Extract the [X, Y] coordinate from the center of the cell holding the provided text.  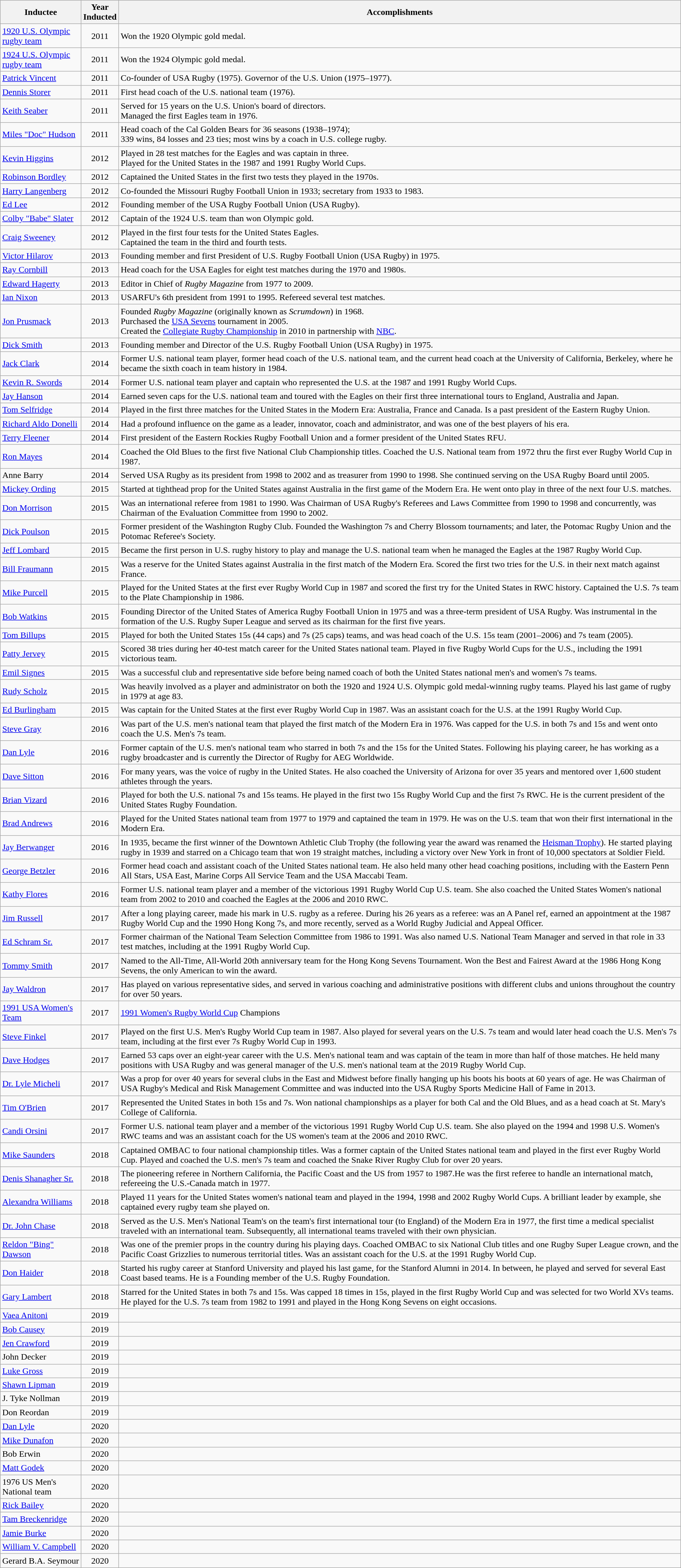
Bob Causey [41, 1329]
William V. Campbell [41, 1547]
Vaea Anitoni [41, 1316]
Year Inducted [100, 12]
Mike Saunders [41, 1154]
Founding member of the USA Rugby Football Union (USA Rugby). [399, 204]
Luke Gross [41, 1371]
Jay Waldron [41, 989]
Co-founder of USA Rugby (1975). Governor of the U.S. Union (1975–1977). [399, 78]
Tommy Smith [41, 965]
Victor Hilarov [41, 256]
Head coach for the USA Eagles for eight test matches during the 1970 and 1980s. [399, 270]
Ray Cornbill [41, 270]
Founding member and first President of U.S. Rugby Football Union (USA Rugby) in 1975. [399, 256]
Had a profound influence on the game as a leader, innovator, coach and administrator, and was one of the best players of his era. [399, 424]
Played in the first four tests for the United States Eagles. Captained the team in the third and fourth tests. [399, 237]
Tom Billups [41, 635]
Jeff Lombard [41, 550]
Craig Sweeney [41, 237]
Dave Sitton [41, 776]
Dick Smith [41, 345]
Ian Nixon [41, 298]
Tom Selfridge [41, 410]
Played for both the United States 15s (44 caps) and 7s (25 caps) teams, and was head coach of the U.S. 15s team (2001–2006) and 7s team (2005). [399, 635]
Denis Shanagher Sr. [41, 1178]
Rudy Scholz [41, 691]
Served USA Rugby as its president from 1998 to 2002 and as treasurer from 1990 to 1998. She continued serving on the USA Rugby Board until 2005. [399, 475]
Brian Vizard [41, 799]
Ed Burlingham [41, 710]
Jay Hanson [41, 396]
First president of the Eastern Rockies Rugby Football Union and a former president of the United States RFU. [399, 438]
Patty Jervey [41, 654]
Harry Langenberg [41, 191]
Steve Finkel [41, 1037]
George Betzler [41, 871]
Dick Poulson [41, 532]
Ed Schram Sr. [41, 942]
Don Morrison [41, 508]
Captain of the 1924 U.S. team than won Olympic gold. [399, 218]
Miles "Doc" Hudson [41, 135]
Mike Purcell [41, 593]
Was captain for the United States at the first ever Rugby World Cup in 1987. Was an assistant coach for the U.S. at the 1991 Rugby World Cup. [399, 710]
Colby "Babe" Slater [41, 218]
Captained the United States in the first two tests they played in the 1970s. [399, 177]
1976 US Men's National team [41, 1486]
Served for 15 years on the U.S. Union's board of directors. Managed the first Eagles team in 1976. [399, 111]
Kevin R. Swords [41, 382]
Gerard B.A. Seymour [41, 1561]
Accomplishments [399, 12]
Bill Fraumann [41, 569]
Was a successful club and representative side before being named coach of both the United States national men's and women's 7s teams. [399, 673]
Terry Fleener [41, 438]
Gary Lambert [41, 1297]
Tim O'Brien [41, 1107]
Richard Aldo Donelli [41, 424]
Matt Godek [41, 1468]
Jon Prusmack [41, 321]
Keith Seaber [41, 111]
Don Reordan [41, 1412]
Shawn Lipman [41, 1385]
Founding member and Director of the U.S. Rugby Football Union (USA Rugby) in 1975. [399, 345]
John Decker [41, 1357]
Former U.S. national team player and captain who represented the U.S. at the 1987 and 1991 Rugby World Cups. [399, 382]
Reldon "Bing" Dawson [41, 1250]
First head coach of the U.S. national team (1976). [399, 92]
J. Tyke Nollman [41, 1399]
Anne Barry [41, 475]
Kathy Flores [41, 895]
Robinson Bordley [41, 177]
Dr. Lyle Micheli [41, 1084]
1924 U.S. Olympic rugby team [41, 60]
Dave Hodges [41, 1060]
Won the 1920 Olympic gold medal. [399, 36]
1991 USA Women's Team [41, 1013]
Brad Andrews [41, 823]
Mickey Ording [41, 489]
Candi Orsini [41, 1131]
Inductee [41, 12]
Ron Mayes [41, 456]
Played in 28 test matches for the Eagles and was captain in three. Played for the United States in the 1987 and 1991 Rugby World Cups. [399, 158]
Head coach of the Cal Golden Bears for 36 seasons (1938–1974); 339 wins, 84 losses and 23 ties; most wins by a coach in U.S. college rugby. [399, 135]
1991 Women's Rugby World Cup Champions [399, 1013]
Dennis Storer [41, 92]
Steve Gray [41, 729]
USARFU's 6th president from 1991 to 1995. Refereed several test matches. [399, 298]
Became the first person in U.S. rugby history to play and manage the U.S. national team when he managed the Eagles at the 1987 Rugby World Cup. [399, 550]
1920 U.S. Olympic rugby team [41, 36]
Emil Signes [41, 673]
Bob Erwin [41, 1454]
Edward Hagerty [41, 284]
Ed Lee [41, 204]
Co-founded the Missouri Rugby Football Union in 1933; secretary from 1933 to 1983. [399, 191]
Jamie Burke [41, 1533]
Patrick Vincent [41, 78]
Mike Dunafon [41, 1440]
Dr. John Chase [41, 1226]
Won the 1924 Olympic gold medal. [399, 60]
Alexandra Williams [41, 1202]
Rick Bailey [41, 1505]
Kevin Higgins [41, 158]
Tam Breckenridge [41, 1519]
Jim Russell [41, 918]
Jen Crawford [41, 1343]
Jack Clark [41, 364]
Editor in Chief of Rugby Magazine from 1977 to 2009. [399, 284]
Don Haider [41, 1273]
Earned seven caps for the U.S. national team and toured with the Eagles on their first three international tours to England, Australia and Japan. [399, 396]
Jay Berwanger [41, 847]
Bob Watkins [41, 616]
